Scan for the cell matching the given text and deliver its (x, y) coordinate at center. 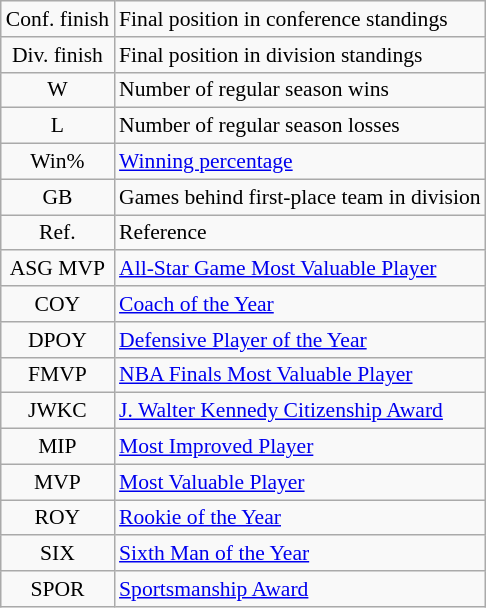
ASG MVP (58, 269)
Winning percentage (300, 162)
DPOY (58, 340)
Win% (58, 162)
Coach of the Year (300, 304)
GB (58, 197)
Final position in division standings (300, 55)
MVP (58, 482)
MIP (58, 447)
J. Walter Kennedy Citizenship Award (300, 411)
Final position in conference standings (300, 19)
FMVP (58, 375)
Defensive Player of the Year (300, 340)
Most Improved Player (300, 447)
Number of regular season wins (300, 90)
Sportsmanship Award (300, 589)
Sixth Man of the Year (300, 554)
SPOR (58, 589)
Rookie of the Year (300, 518)
Conf. finish (58, 19)
L (58, 126)
Ref. (58, 233)
W (58, 90)
All-Star Game Most Valuable Player (300, 269)
COY (58, 304)
SIX (58, 554)
Most Valuable Player (300, 482)
Reference (300, 233)
JWKC (58, 411)
ROY (58, 518)
Games behind first-place team in division (300, 197)
NBA Finals Most Valuable Player (300, 375)
Number of regular season losses (300, 126)
Div. finish (58, 55)
